Capture the cell that displays the provided text and extract its (X, Y) central coordinate. 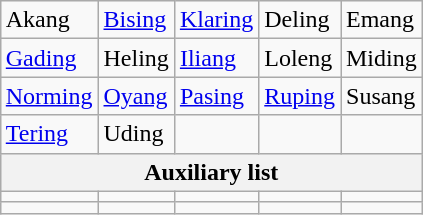
Heling (136, 58)
Loleng (300, 58)
Pasing (216, 96)
Susang (381, 96)
Emang (381, 20)
Miding (381, 58)
Norming (49, 96)
Iliang (216, 58)
Klaring (216, 20)
Bising (136, 20)
Tering (49, 134)
Gading (49, 58)
Deling (300, 20)
Oyang (136, 96)
Akang (49, 20)
Auxiliary list (211, 172)
Ruping (300, 96)
Uding (136, 134)
